Capture the cell that displays the provided text and extract its [x, y] central coordinate. 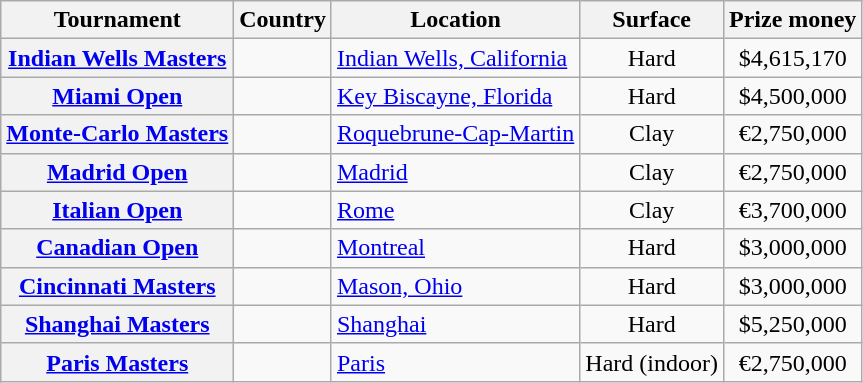
Miami Open [118, 96]
Shanghai Masters [118, 324]
Indian Wells Masters [118, 58]
Italian Open [118, 210]
Roquebrune-Cap-Martin [455, 134]
Madrid [455, 172]
$4,615,170 [793, 58]
Prize money [793, 20]
$5,250,000 [793, 324]
Mason, Ohio [455, 286]
Location [455, 20]
Key Biscayne, Florida [455, 96]
Surface [652, 20]
Shanghai [455, 324]
Country [283, 20]
Madrid Open [118, 172]
Paris [455, 362]
Cincinnati Masters [118, 286]
Paris Masters [118, 362]
Canadian Open [118, 248]
€3,700,000 [793, 210]
Monte-Carlo Masters [118, 134]
$4,500,000 [793, 96]
Rome [455, 210]
Montreal [455, 248]
Hard (indoor) [652, 362]
Indian Wells, California [455, 58]
Tournament [118, 20]
